For the text-containing cell, return its midpoint in (x, y) coordinate format. 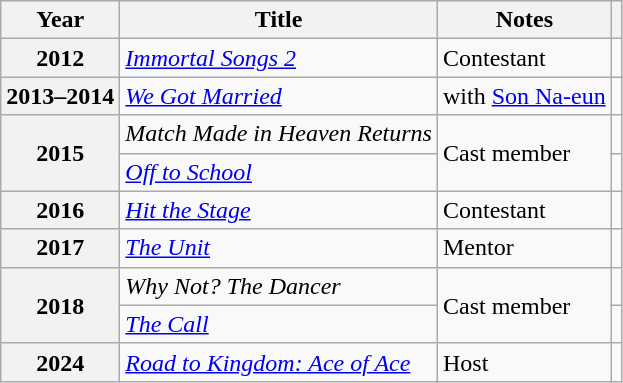
Why Not? The Dancer (279, 286)
2017 (60, 248)
Host (524, 362)
The Unit (279, 248)
2015 (60, 153)
Off to School (279, 172)
2013–2014 (60, 96)
Title (279, 20)
2018 (60, 305)
Notes (524, 20)
Year (60, 20)
Hit the Stage (279, 210)
Mentor (524, 248)
2024 (60, 362)
2012 (60, 58)
Match Made in Heaven Returns (279, 134)
The Call (279, 324)
We Got Married (279, 96)
Road to Kingdom: Ace of Ace (279, 362)
Immortal Songs 2 (279, 58)
2016 (60, 210)
with Son Na-eun (524, 96)
